Pinpoint the cell where the given text exists, returning its [x, y] midpoint coordinate. 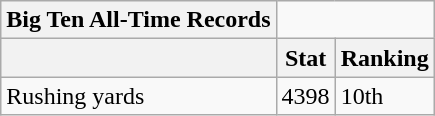
Stat [306, 58]
Rushing yards [138, 96]
4398 [306, 96]
Big Ten All-Time Records [138, 20]
10th [384, 96]
Ranking [384, 58]
